Capture the cell that displays the provided text and extract its (X, Y) central coordinate. 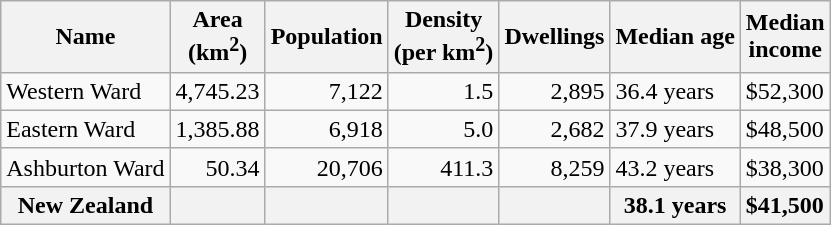
New Zealand (86, 205)
Medianincome (785, 37)
2,682 (554, 129)
7,122 (326, 91)
$38,300 (785, 167)
Population (326, 37)
Eastern Ward (86, 129)
$41,500 (785, 205)
37.9 years (675, 129)
Name (86, 37)
1.5 (444, 91)
4,745.23 (218, 91)
36.4 years (675, 91)
Density(per km2) (444, 37)
8,259 (554, 167)
411.3 (444, 167)
Ashburton Ward (86, 167)
$48,500 (785, 129)
50.34 (218, 167)
38.1 years (675, 205)
Area(km2) (218, 37)
6,918 (326, 129)
Median age (675, 37)
20,706 (326, 167)
43.2 years (675, 167)
1,385.88 (218, 129)
$52,300 (785, 91)
5.0 (444, 129)
Dwellings (554, 37)
2,895 (554, 91)
Western Ward (86, 91)
